Capture the cell that displays the provided text and extract its [X, Y] central coordinate. 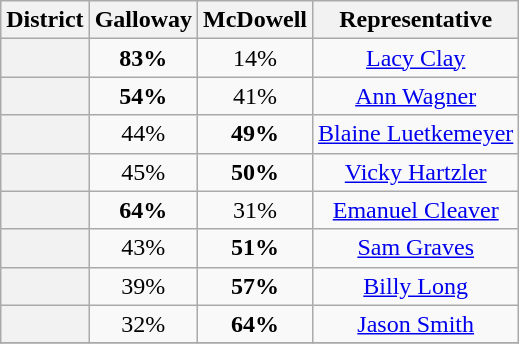
Emanuel Cleaver [416, 210]
83% [143, 58]
Blaine Luetkemeyer [416, 134]
Vicky Hartzler [416, 172]
Sam Graves [416, 248]
District [45, 20]
39% [143, 286]
50% [256, 172]
14% [256, 58]
54% [143, 96]
Billy Long [416, 286]
Lacy Clay [416, 58]
57% [256, 286]
Ann Wagner [416, 96]
Jason Smith [416, 324]
44% [143, 134]
31% [256, 210]
32% [143, 324]
41% [256, 96]
McDowell [256, 20]
51% [256, 248]
43% [143, 248]
45% [143, 172]
Representative [416, 20]
49% [256, 134]
Galloway [143, 20]
